Identify which cell holds the provided text, then report its (X, Y) central coordinate. 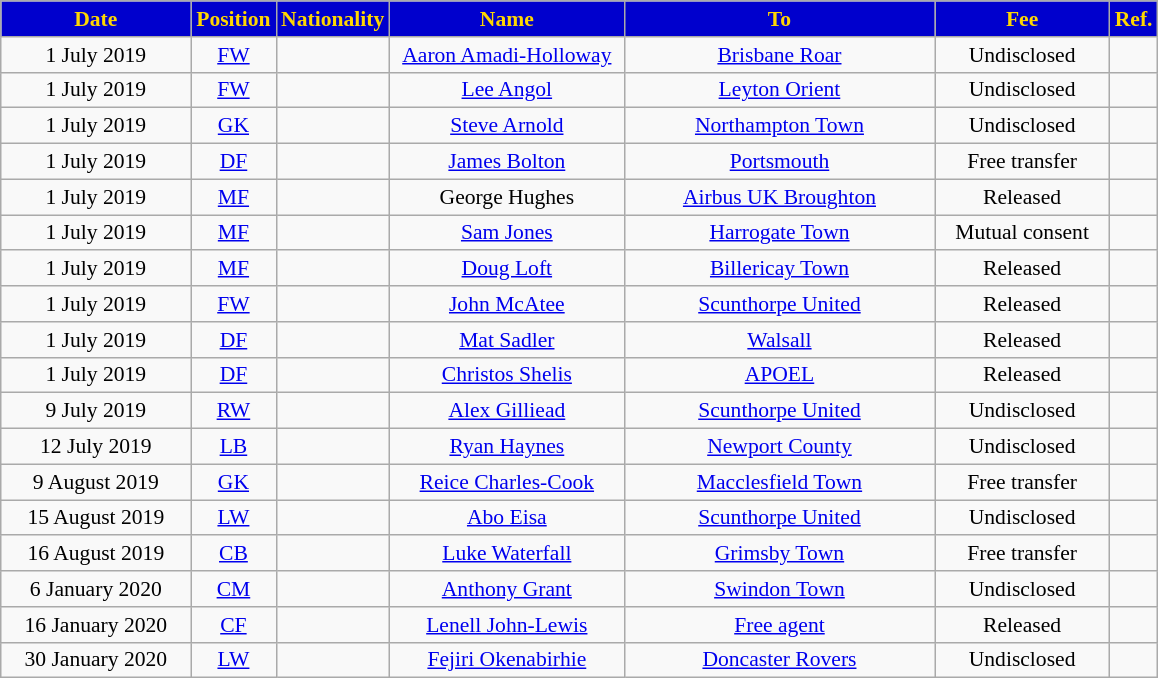
Mutual consent (1022, 233)
Harrogate Town (779, 233)
John McAtee (506, 304)
Steve Arnold (506, 126)
Doug Loft (506, 269)
Brisbane Roar (779, 55)
12 July 2019 (96, 447)
Swindon Town (779, 589)
Fee (1022, 19)
Lee Angol (506, 90)
APOEL (779, 375)
Abo Eisa (506, 518)
Nationality (332, 19)
Airbus UK Broughton (779, 197)
Position (234, 19)
Billericay Town (779, 269)
CM (234, 589)
Leyton Orient (779, 90)
15 August 2019 (96, 518)
Alex Gilliead (506, 411)
Date (96, 19)
RW (234, 411)
16 January 2020 (96, 625)
Ref. (1134, 19)
Reice Charles-Cook (506, 482)
30 January 2020 (96, 660)
Newport County (779, 447)
9 July 2019 (96, 411)
6 January 2020 (96, 589)
Ryan Haynes (506, 447)
Anthony Grant (506, 589)
Free agent (779, 625)
16 August 2019 (96, 554)
Fejiri Okenabirhie (506, 660)
9 August 2019 (96, 482)
CF (234, 625)
Sam Jones (506, 233)
Christos Shelis (506, 375)
Macclesfield Town (779, 482)
Name (506, 19)
To (779, 19)
James Bolton (506, 162)
CB (234, 554)
Grimsby Town (779, 554)
Luke Waterfall (506, 554)
LB (234, 447)
Lenell John-Lewis (506, 625)
Mat Sadler (506, 340)
Portsmouth (779, 162)
Aaron Amadi-Holloway (506, 55)
Northampton Town (779, 126)
Walsall (779, 340)
George Hughes (506, 197)
Doncaster Rovers (779, 660)
